Locate the cell with the specified text and output its (X, Y) center coordinate. 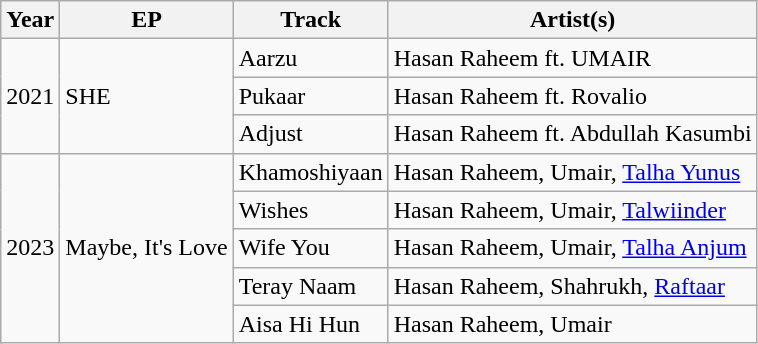
Pukaar (310, 96)
Teray Naam (310, 286)
Hasan Raheem, Umair, Talha Anjum (572, 248)
Year (30, 20)
Khamoshiyaan (310, 172)
Wife You (310, 248)
Adjust (310, 134)
2021 (30, 96)
SHE (146, 96)
Artist(s) (572, 20)
Wishes (310, 210)
Hasan Raheem ft. UMAIR (572, 58)
Hasan Raheem ft. Rovalio (572, 96)
Aarzu (310, 58)
Aisa Hi Hun (310, 324)
Track (310, 20)
Hasan Raheem, Shahrukh, Raftaar (572, 286)
Maybe, It's Love (146, 248)
2023 (30, 248)
Hasan Raheem, Umair, Talha Yunus (572, 172)
EP (146, 20)
Hasan Raheem, Umair, Talwiinder (572, 210)
Hasan Raheem, Umair (572, 324)
Hasan Raheem ft. Abdullah Kasumbi (572, 134)
